Detect which cell encompasses the target text, then output its (X, Y) center coordinate. 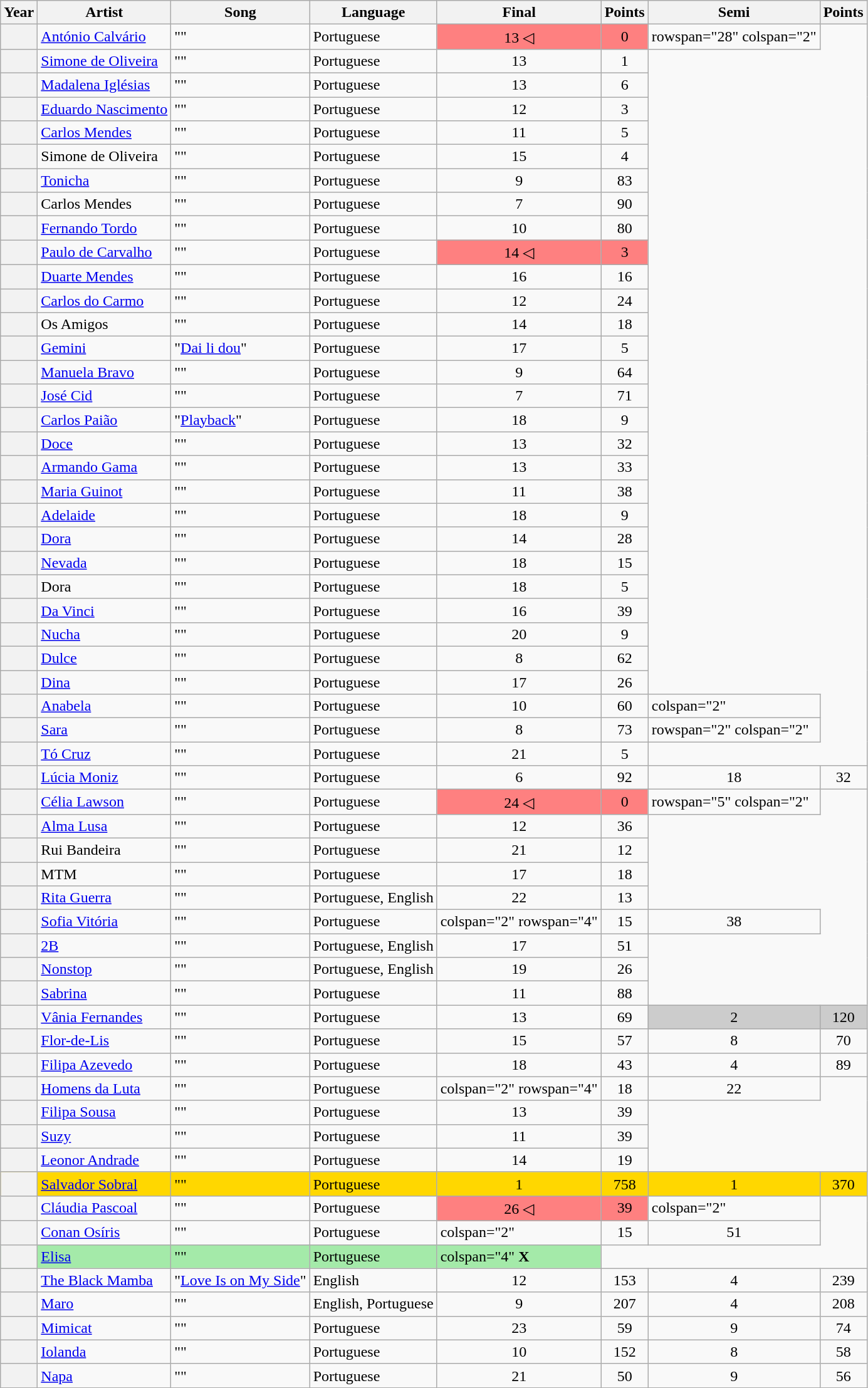
Napa (104, 1375)
758 (624, 1184)
207 (624, 1304)
Iolanda (104, 1352)
rowspan="5" colspan="2" (734, 802)
56 (844, 1375)
Carlos do Carmo (104, 300)
24 (624, 300)
120 (844, 1017)
Eduardo Nascimento (104, 108)
92 (624, 778)
23 (519, 1328)
Os Amigos (104, 325)
Mimicat (104, 1328)
Artist (104, 13)
2 (734, 1017)
Nonstop (104, 969)
58 (844, 1352)
Sofia Vitória (104, 922)
Alma Lusa (104, 826)
20 (519, 634)
colspan="4" X (519, 1256)
Song (241, 13)
Anabela (104, 706)
Flor-de-Lis (104, 1041)
36 (624, 826)
152 (624, 1352)
62 (624, 658)
60 (624, 706)
Maro (104, 1304)
50 (624, 1375)
Doce (104, 444)
Lúcia Moniz (104, 778)
208 (844, 1304)
83 (624, 180)
Fernando Tordo (104, 228)
69 (624, 1017)
Madalena Iglésias (104, 85)
153 (624, 1280)
Filipa Sousa (104, 1112)
Rita Guerra (104, 898)
Paulo de Carvalho (104, 253)
Conan Osíris (104, 1233)
Maria Guinot (104, 491)
The Black Mamba (104, 1280)
Tonicha (104, 180)
80 (624, 228)
Nucha (104, 634)
28 (624, 539)
Rui Bandeira (104, 850)
73 (624, 730)
Homens da Luta (104, 1088)
"Dai li dou" (241, 348)
14 ◁ (519, 253)
13 ◁ (519, 37)
"Playback" (241, 420)
Semi (734, 13)
Duarte Mendes (104, 276)
90 (624, 204)
26 ◁ (519, 1208)
33 (624, 467)
Leonor Andrade (104, 1160)
José Cid (104, 396)
370 (844, 1184)
57 (624, 1041)
Salvador Sobral (104, 1184)
Suzy (104, 1136)
74 (844, 1328)
43 (624, 1065)
Final (519, 13)
MTM (104, 874)
English (374, 1280)
Filipa Azevedo (104, 1065)
António Calvário (104, 37)
Year (19, 13)
Sabrina (104, 993)
Gemini (104, 348)
Language (374, 13)
rowspan="2" colspan="2" (734, 730)
Célia Lawson (104, 802)
Carlos Paião (104, 420)
89 (844, 1065)
"Love Is on My Side" (241, 1280)
24 ◁ (519, 802)
Dulce (104, 658)
Adelaide (104, 515)
Nevada (104, 563)
2B (104, 946)
88 (624, 993)
English, Portuguese (374, 1304)
Manuela Bravo (104, 372)
Da Vinci (104, 610)
Elisa (104, 1256)
Dina (104, 682)
Cláudia Pascoal (104, 1208)
239 (844, 1280)
Vânia Fernandes (104, 1017)
rowspan="28" colspan="2" (734, 37)
71 (624, 396)
Tó Cruz (104, 754)
Armando Gama (104, 467)
Sara (104, 730)
70 (844, 1041)
64 (624, 372)
59 (624, 1328)
